Provide the [X, Y] coordinate of the cell's center where the given text is located.  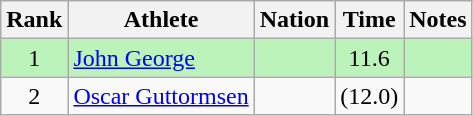
Athlete [161, 20]
Rank [34, 20]
Nation [294, 20]
2 [34, 96]
Time [370, 20]
1 [34, 58]
Oscar Guttormsen [161, 96]
Notes [438, 20]
John George [161, 58]
(12.0) [370, 96]
11.6 [370, 58]
